Scan for the cell matching the given text and deliver its (x, y) coordinate at center. 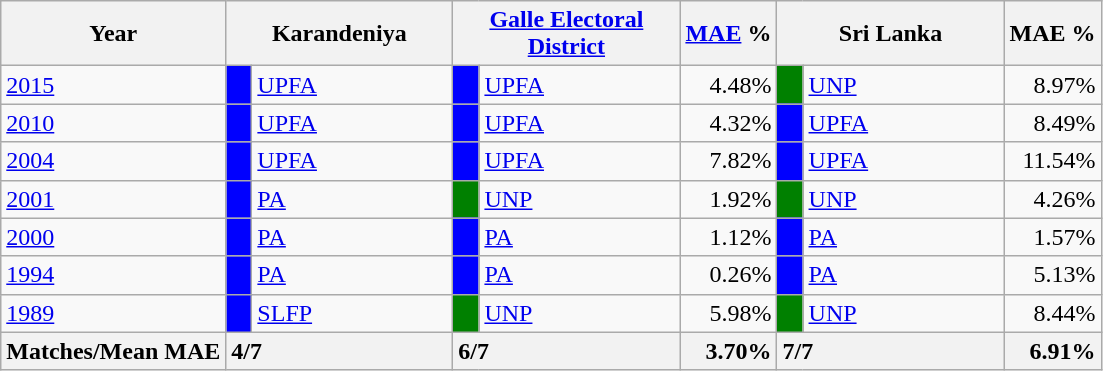
4/7 (340, 351)
6.91% (1052, 351)
2004 (114, 161)
4.32% (728, 123)
2001 (114, 199)
1989 (114, 313)
5.98% (728, 313)
1994 (114, 275)
Sri Lanka (890, 34)
8.44% (1052, 313)
8.97% (1052, 85)
5.13% (1052, 275)
SLFP (352, 313)
8.49% (1052, 123)
7.82% (728, 161)
Galle Electoral District (566, 34)
Matches/Mean MAE (114, 351)
Year (114, 34)
2000 (114, 237)
4.26% (1052, 199)
2010 (114, 123)
1.57% (1052, 237)
1.92% (728, 199)
7/7 (890, 351)
6/7 (566, 351)
11.54% (1052, 161)
0.26% (728, 275)
3.70% (728, 351)
Karandeniya (340, 34)
2015 (114, 85)
1.12% (728, 237)
4.48% (728, 85)
